Output the [X, Y] coordinate of the center of the cell containing the given text.  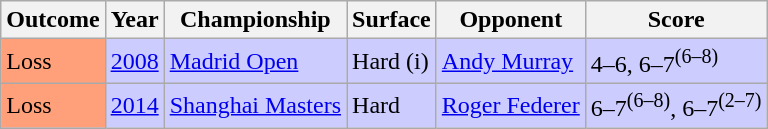
2014 [134, 106]
Outcome [53, 20]
Roger Federer [510, 106]
Year [134, 20]
6–7(6–8), 6–7(2–7) [676, 106]
Madrid Open [255, 62]
Championship [255, 20]
Opponent [510, 20]
Hard [392, 106]
Hard (i) [392, 62]
Andy Murray [510, 62]
Shanghai Masters [255, 106]
2008 [134, 62]
Score [676, 20]
4–6, 6–7(6–8) [676, 62]
Surface [392, 20]
